Extract the (x, y) coordinate from the center of the cell holding the provided text.  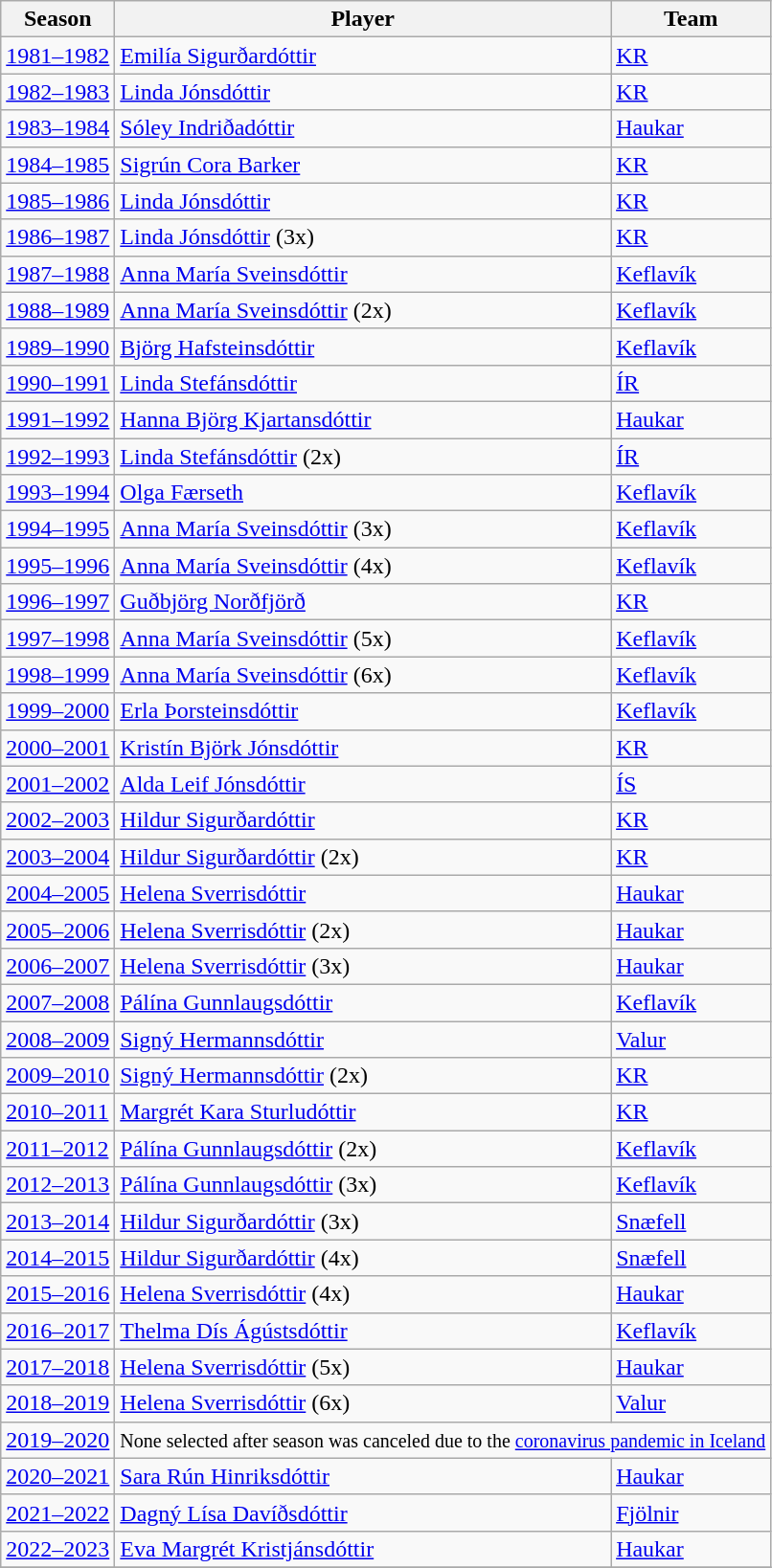
Hildur Sigurðardóttir (2x) (363, 857)
Player (363, 19)
2006–2007 (57, 966)
Helena Sverrisdóttir (2x) (363, 930)
2009–2010 (57, 1076)
Olga Færseth (363, 493)
1998–1999 (57, 675)
1984–1985 (57, 165)
1992–1993 (57, 457)
2018–2019 (57, 1403)
2007–2008 (57, 1002)
Helena Sverrisdóttir (4x) (363, 1294)
2019–2020 (57, 1440)
Anna María Sveinsdóttir (3x) (363, 529)
Helena Sverrisdóttir (3x) (363, 966)
2010–2011 (57, 1112)
2004–2005 (57, 893)
Erla Þorsteinsdóttir (363, 711)
Sigrún Cora Barker (363, 165)
Signý Hermannsdóttir (2x) (363, 1076)
Helena Sverrisdóttir (363, 893)
2013–2014 (57, 1221)
1993–1994 (57, 493)
Team (692, 19)
ÍS (692, 784)
2017–2018 (57, 1367)
2002–2003 (57, 820)
None selected after season was canceled due to the coronavirus pandemic in Iceland (443, 1440)
1982–1983 (57, 92)
Anna María Sveinsdóttir (2x) (363, 310)
1990–1991 (57, 383)
Anna María Sveinsdóttir (6x) (363, 675)
Pálína Gunnlaugsdóttir (2x) (363, 1149)
Season (57, 19)
Alda Leif Jónsdóttir (363, 784)
2020–2021 (57, 1476)
Guðbjörg Norðfjörð (363, 602)
Anna María Sveinsdóttir (4x) (363, 566)
Thelma Dís Ágústsdóttir (363, 1331)
1983–1984 (57, 128)
2021–2022 (57, 1512)
1986–1987 (57, 237)
Anna María Sveinsdóttir (5x) (363, 638)
2022–2023 (57, 1549)
2014–2015 (57, 1258)
Helena Sverrisdóttir (5x) (363, 1367)
2000–2001 (57, 748)
Signý Hermannsdóttir (363, 1039)
2015–2016 (57, 1294)
1989–1990 (57, 347)
Linda Stefánsdóttir (363, 383)
Björg Hafsteinsdóttir (363, 347)
Sóley Indriðadóttir (363, 128)
2003–2004 (57, 857)
1987–1988 (57, 274)
1996–1997 (57, 602)
Sara Rún Hinriksdóttir (363, 1476)
Linda Stefánsdóttir (2x) (363, 457)
1995–1996 (57, 566)
Linda Jónsdóttir (3x) (363, 237)
1997–1998 (57, 638)
Pálína Gunnlaugsdóttir (3x) (363, 1185)
Fjölnir (692, 1512)
Pálína Gunnlaugsdóttir (363, 1002)
Kristín Björk Jónsdóttir (363, 748)
1999–2000 (57, 711)
2016–2017 (57, 1331)
Anna María Sveinsdóttir (363, 274)
2011–2012 (57, 1149)
2005–2006 (57, 930)
2001–2002 (57, 784)
1985–1986 (57, 201)
Dagný Lísa Davíðsdóttir (363, 1512)
1994–1995 (57, 529)
Hildur Sigurðardóttir (3x) (363, 1221)
Emilía Sigurðardóttir (363, 56)
2008–2009 (57, 1039)
1988–1989 (57, 310)
Eva Margrét Kristjánsdóttir (363, 1549)
Hanna Björg Kjartansdóttir (363, 419)
2012–2013 (57, 1185)
Margrét Kara Sturludóttir (363, 1112)
Hildur Sigurðardóttir (363, 820)
1981–1982 (57, 56)
Hildur Sigurðardóttir (4x) (363, 1258)
Helena Sverrisdóttir (6x) (363, 1403)
1991–1992 (57, 419)
